Scan for the cell matching the given text and deliver its (x, y) coordinate at center. 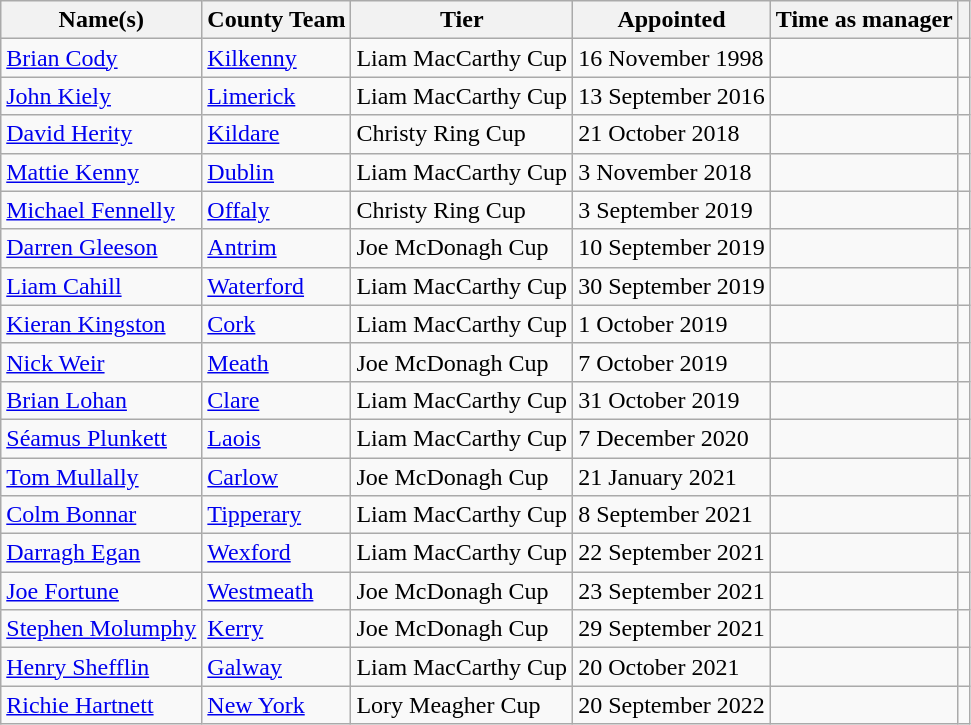
New York (276, 705)
Mattie Kenny (102, 172)
Tipperary (276, 515)
Richie Hartnett (102, 705)
21 October 2018 (672, 134)
Stephen Molumphy (102, 629)
Michael Fennelly (102, 210)
Nick Weir (102, 362)
Name(s) (102, 20)
1 October 2019 (672, 324)
Appointed (672, 20)
Kilkenny (276, 58)
Tier (462, 20)
Antrim (276, 248)
Colm Bonnar (102, 515)
7 December 2020 (672, 438)
Kildare (276, 134)
David Herity (102, 134)
Dublin (276, 172)
Laois (276, 438)
Darragh Egan (102, 553)
21 January 2021 (672, 477)
16 November 1998 (672, 58)
Tom Mullally (102, 477)
8 September 2021 (672, 515)
Time as manager (864, 20)
Kieran Kingston (102, 324)
Carlow (276, 477)
Joe Fortune (102, 591)
Brian Lohan (102, 400)
Westmeath (276, 591)
Brian Cody (102, 58)
30 September 2019 (672, 286)
Darren Gleeson (102, 248)
Lory Meagher Cup (462, 705)
7 October 2019 (672, 362)
Cork (276, 324)
10 September 2019 (672, 248)
Limerick (276, 96)
Liam Cahill (102, 286)
John Kiely (102, 96)
20 October 2021 (672, 667)
County Team (276, 20)
Galway (276, 667)
Wexford (276, 553)
Henry Shefflin (102, 667)
Meath (276, 362)
29 September 2021 (672, 629)
22 September 2021 (672, 553)
23 September 2021 (672, 591)
31 October 2019 (672, 400)
Kerry (276, 629)
Offaly (276, 210)
3 November 2018 (672, 172)
Séamus Plunkett (102, 438)
3 September 2019 (672, 210)
Waterford (276, 286)
20 September 2022 (672, 705)
Clare (276, 400)
13 September 2016 (672, 96)
